Scan for the cell matching the given text and deliver its [X, Y] coordinate at center. 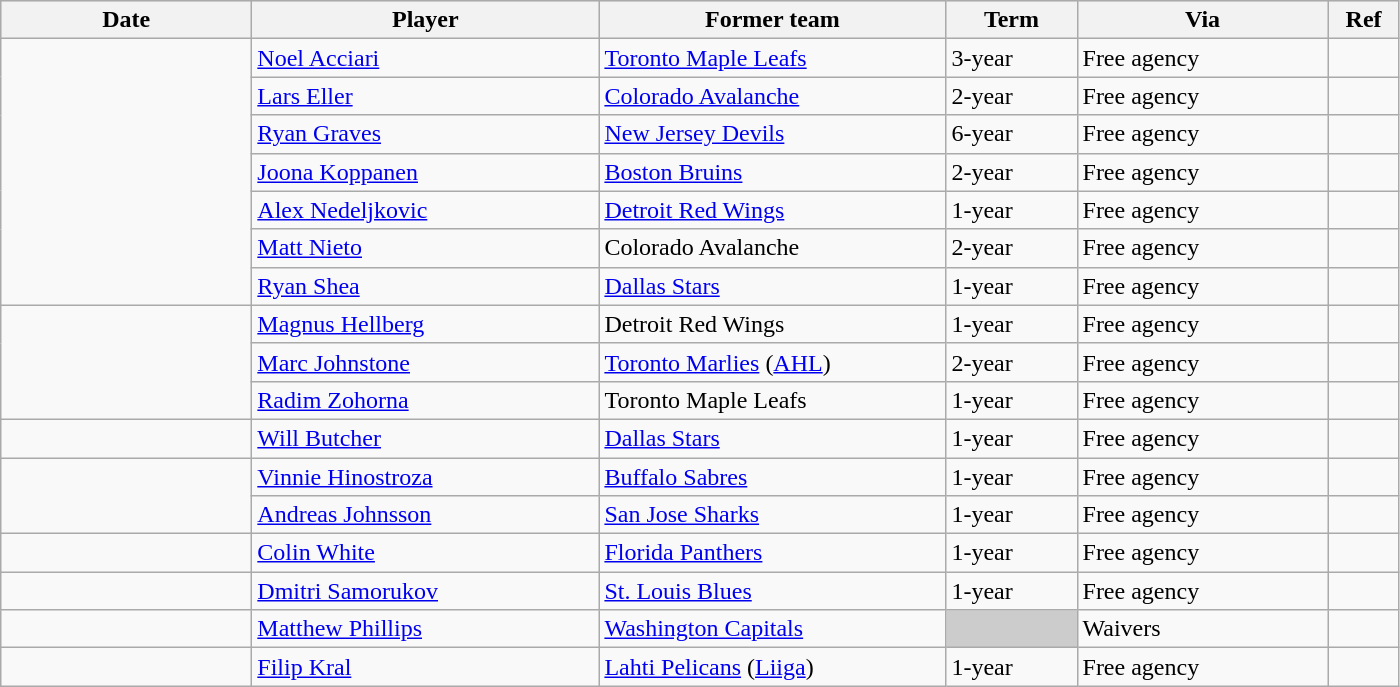
Former team [772, 20]
Boston Bruins [772, 172]
Marc Johnstone [426, 362]
Ref [1364, 20]
Waivers [1202, 629]
Lahti Pelicans (Liiga) [772, 667]
Florida Panthers [772, 553]
New Jersey Devils [772, 134]
Player [426, 20]
Will Butcher [426, 438]
Vinnie Hinostroza [426, 477]
Radim Zohorna [426, 400]
Ryan Shea [426, 286]
Ryan Graves [426, 134]
Joona Koppanen [426, 172]
Lars Eller [426, 96]
Magnus Hellberg [426, 324]
Toronto Marlies (AHL) [772, 362]
Filip Kral [426, 667]
6-year [1012, 134]
San Jose Sharks [772, 515]
Dmitri Samorukov [426, 591]
Colin White [426, 553]
Matt Nieto [426, 248]
Andreas Johnsson [426, 515]
St. Louis Blues [772, 591]
Alex Nedeljkovic [426, 210]
Date [126, 20]
Buffalo Sabres [772, 477]
Via [1202, 20]
Term [1012, 20]
Washington Capitals [772, 629]
Noel Acciari [426, 58]
3-year [1012, 58]
Matthew Phillips [426, 629]
